Capture the cell that displays the provided text and extract its [X, Y] central coordinate. 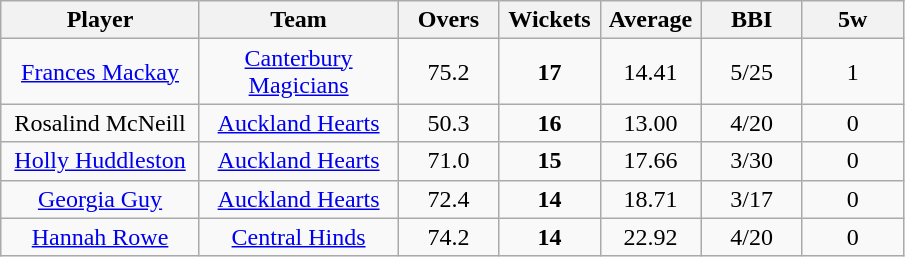
Canterbury Magicians [298, 72]
Holly Huddleston [100, 161]
Team [298, 20]
Average [650, 20]
15 [550, 161]
Overs [448, 20]
75.2 [448, 72]
Rosalind McNeill [100, 123]
Player [100, 20]
3/30 [752, 161]
16 [550, 123]
71.0 [448, 161]
17 [550, 72]
Wickets [550, 20]
1 [852, 72]
18.71 [650, 199]
BBI [752, 20]
Hannah Rowe [100, 237]
Frances Mackay [100, 72]
Central Hinds [298, 237]
72.4 [448, 199]
74.2 [448, 237]
5/25 [752, 72]
17.66 [650, 161]
3/17 [752, 199]
Georgia Guy [100, 199]
22.92 [650, 237]
50.3 [448, 123]
5w [852, 20]
14.41 [650, 72]
13.00 [650, 123]
